Detect which cell encompasses the target text, then output its (X, Y) center coordinate. 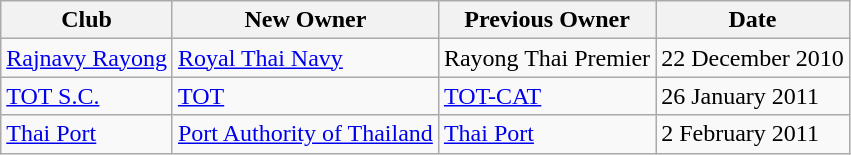
TOT (305, 96)
Port Authority of Thailand (305, 134)
Previous Owner (546, 20)
Royal Thai Navy (305, 58)
Date (753, 20)
Club (87, 20)
2 February 2011 (753, 134)
22 December 2010 (753, 58)
26 January 2011 (753, 96)
TOT-CAT (546, 96)
TOT S.C. (87, 96)
Rajnavy Rayong (87, 58)
Rayong Thai Premier (546, 58)
New Owner (305, 20)
